Scan for the cell matching the given text and deliver its (X, Y) coordinate at center. 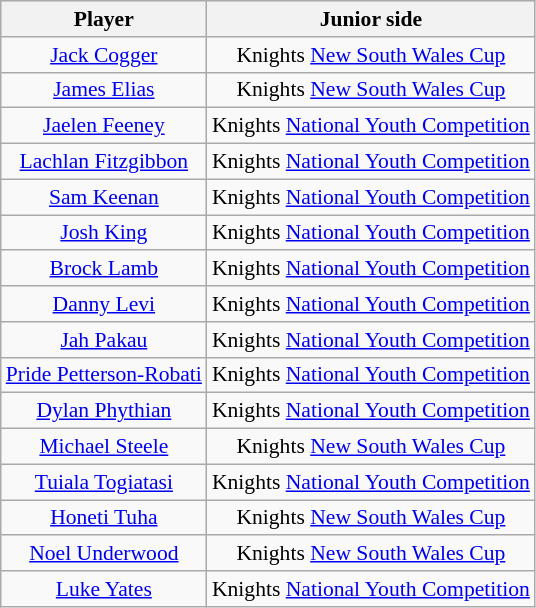
Pride Petterson-Robati (104, 375)
Jaelen Feeney (104, 126)
Player (104, 19)
Honeti Tuha (104, 518)
Danny Levi (104, 304)
Brock Lamb (104, 269)
Luke Yates (104, 589)
James Elias (104, 90)
Josh King (104, 233)
Tuiala Togiatasi (104, 482)
Noel Underwood (104, 554)
Dylan Phythian (104, 411)
Michael Steele (104, 447)
Lachlan Fitzgibbon (104, 162)
Jah Pakau (104, 340)
Sam Keenan (104, 197)
Junior side (371, 19)
Jack Cogger (104, 55)
